Extract the (X, Y) coordinate from the center of the cell holding the provided text.  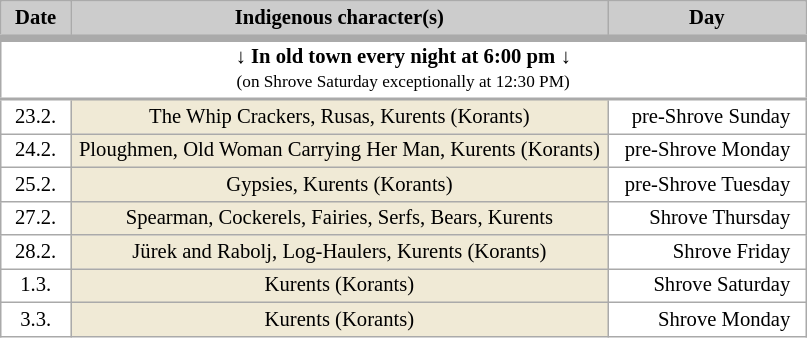
The Whip Crackers, Rusas, Kurents (Korants) (339, 116)
Shrove Saturday (706, 285)
Date (36, 18)
Ploughmen, Old Woman Carrying Her Man, Kurents (Korants) (339, 150)
24.2. (36, 150)
Shrove Friday (706, 251)
Indigenous character(s) (339, 18)
3.3. (36, 319)
Gypsies, Kurents (Korants) (339, 184)
pre-Shrove Sunday (706, 116)
27.2. (36, 218)
Day (706, 18)
Shrove Thursday (706, 218)
23.2. (36, 116)
pre-Shrove Monday (706, 150)
Jürek and Rabolj, Log-Haulers, Kurents (Korants) (339, 251)
Spearman, Cockerels, Fairies, Serfs, Bears, Kurents (339, 218)
28.2. (36, 251)
25.2. (36, 184)
↓ In old town every night at 6:00 pm ↓(on Shrove Saturday exceptionally at 12:30 PM) (404, 68)
pre-Shrove Tuesday (706, 184)
1.3. (36, 285)
Shrove Monday (706, 319)
